Scan for the cell matching the given text and deliver its (X, Y) coordinate at center. 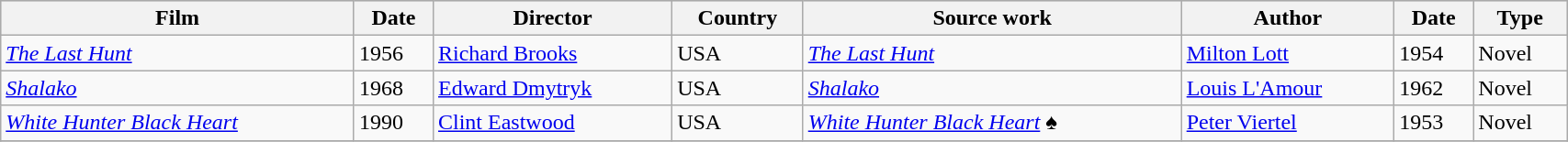
Country (739, 18)
Richard Brooks (552, 53)
1990 (393, 123)
Type (1520, 18)
Author (1288, 18)
Film (178, 18)
White Hunter Black Heart ♠ (992, 123)
1956 (393, 53)
1962 (1434, 88)
1953 (1434, 123)
Director (552, 18)
1954 (1434, 53)
Peter Viertel (1288, 123)
Source work (992, 18)
Edward Dmytryk (552, 88)
Louis L'Amour (1288, 88)
Milton Lott (1288, 53)
Clint Eastwood (552, 123)
White Hunter Black Heart (178, 123)
1968 (393, 88)
